Search for the cell housing the specified text and yield its (x, y) center coordinate. 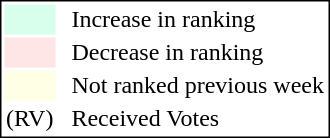
Received Votes (198, 119)
Increase in ranking (198, 19)
Not ranked previous week (198, 85)
(RV) (29, 119)
Decrease in ranking (198, 53)
